Return (X, Y) of the center of cell containing provided text 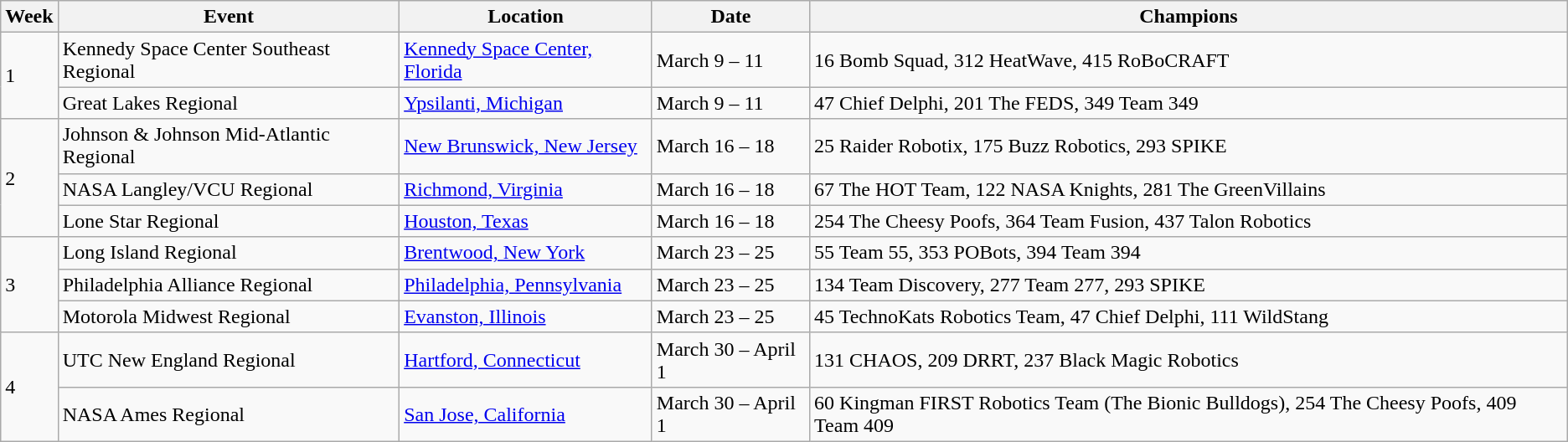
Johnson & Johnson Mid-Atlantic Regional (229, 146)
Long Island Regional (229, 253)
Ypsilanti, Michigan (526, 103)
Evanston, Illinois (526, 316)
25 Raider Robotix, 175 Buzz Robotics, 293 SPIKE (1189, 146)
Brentwood, New York (526, 253)
134 Team Discovery, 277 Team 277, 293 SPIKE (1189, 285)
Kennedy Space Center, Florida (526, 60)
Hartford, Connecticut (526, 360)
Lone Star Regional (229, 221)
Philadelphia, Pennsylvania (526, 285)
Richmond, Virginia (526, 189)
3 (29, 285)
55 Team 55, 353 POBots, 394 Team 394 (1189, 253)
4 (29, 387)
NASA Langley/VCU Regional (229, 189)
NASA Ames Regional (229, 414)
Kennedy Space Center Southeast Regional (229, 60)
67 The HOT Team, 122 NASA Knights, 281 The GreenVillains (1189, 189)
45 TechnoKats Robotics Team, 47 Chief Delphi, 111 WildStang (1189, 316)
Houston, Texas (526, 221)
16 Bomb Squad, 312 HeatWave, 415 RoBoCRAFT (1189, 60)
2 (29, 177)
Location (526, 17)
San Jose, California (526, 414)
Week (29, 17)
47 Chief Delphi, 201 The FEDS, 349 Team 349 (1189, 103)
UTC New England Regional (229, 360)
New Brunswick, New Jersey (526, 146)
Great Lakes Regional (229, 103)
Event (229, 17)
Date (730, 17)
Champions (1189, 17)
60 Kingman FIRST Robotics Team (The Bionic Bulldogs), 254 The Cheesy Poofs, 409 Team 409 (1189, 414)
Motorola Midwest Regional (229, 316)
254 The Cheesy Poofs, 364 Team Fusion, 437 Talon Robotics (1189, 221)
1 (29, 75)
131 CHAOS, 209 DRRT, 237 Black Magic Robotics (1189, 360)
Philadelphia Alliance Regional (229, 285)
